Scan for the cell matching the given text and deliver its (X, Y) coordinate at center. 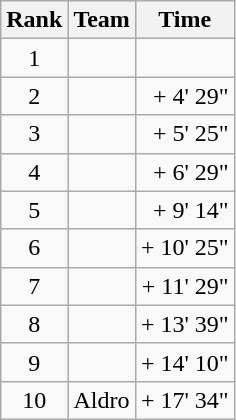
5 (34, 210)
+ 5' 25" (184, 134)
+ 4' 29" (184, 96)
10 (34, 400)
+ 9' 14" (184, 210)
Team (102, 20)
+ 6' 29" (184, 172)
3 (34, 134)
Time (184, 20)
6 (34, 248)
1 (34, 58)
+ 11' 29" (184, 286)
2 (34, 96)
+ 17' 34" (184, 400)
Aldro (102, 400)
9 (34, 362)
+ 13' 39" (184, 324)
7 (34, 286)
+ 10' 25" (184, 248)
Rank (34, 20)
4 (34, 172)
8 (34, 324)
+ 14' 10" (184, 362)
